Output the [X, Y] coordinate of the center of the cell containing the given text.  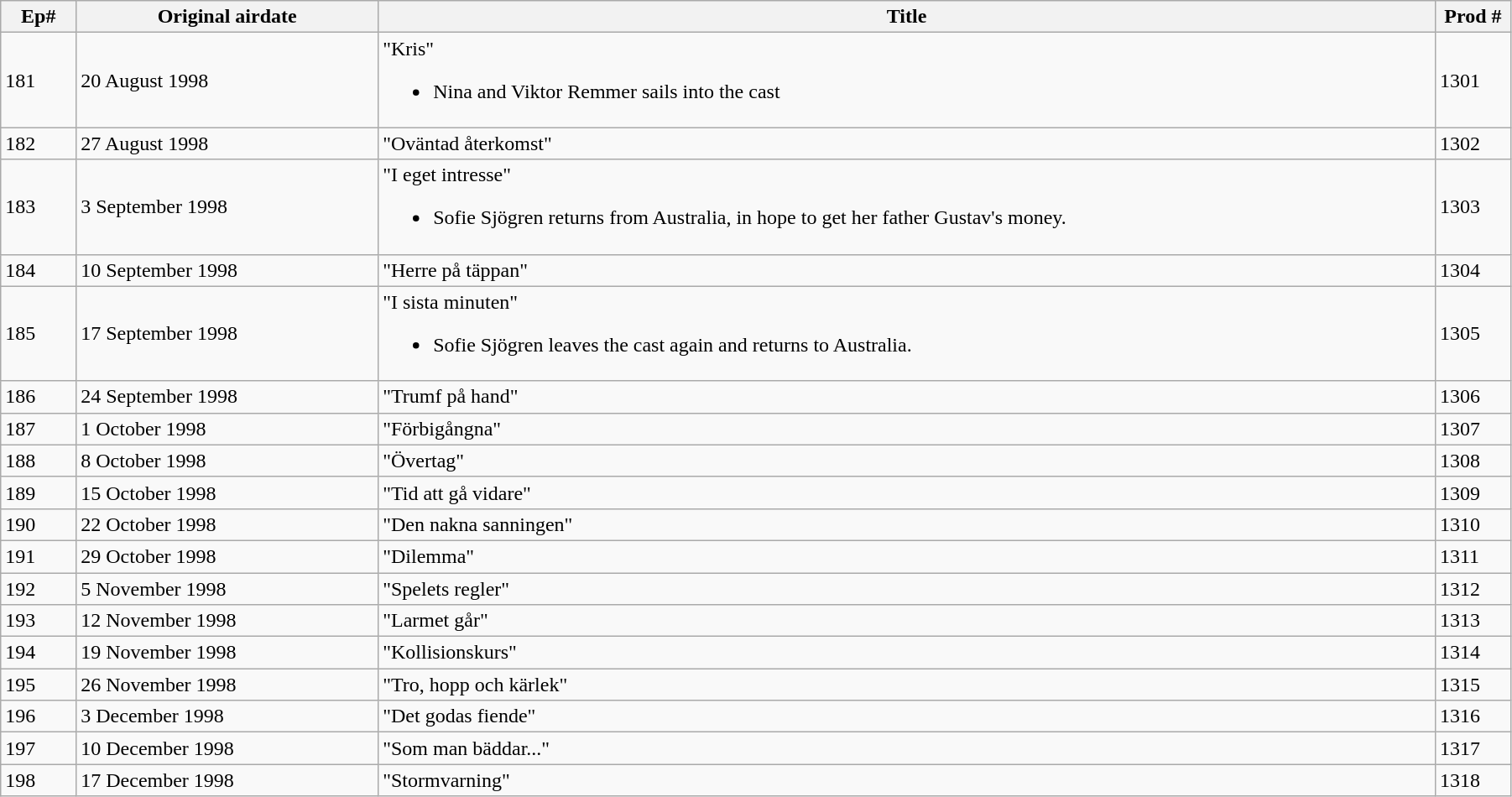
"I eget intresse"Sofie Sjögren returns from Australia, in hope to get her father Gustav's money. [907, 206]
1315 [1473, 685]
"Det godas fiende" [907, 716]
3 December 1998 [227, 716]
1302 [1473, 143]
3 September 1998 [227, 206]
17 December 1998 [227, 780]
"Den nakna sanningen" [907, 524]
187 [39, 429]
29 October 1998 [227, 556]
Ep# [39, 17]
183 [39, 206]
"Övertag" [907, 461]
1303 [1473, 206]
19 November 1998 [227, 653]
"Herre på täppan" [907, 270]
"Trumf på hand" [907, 397]
10 September 1998 [227, 270]
1317 [1473, 748]
"Kollisionskurs" [907, 653]
1307 [1473, 429]
1311 [1473, 556]
17 September 1998 [227, 334]
1305 [1473, 334]
"Spelets regler" [907, 588]
186 [39, 397]
182 [39, 143]
8 October 1998 [227, 461]
27 August 1998 [227, 143]
"Oväntad återkomst" [907, 143]
1313 [1473, 621]
1310 [1473, 524]
181 [39, 81]
26 November 1998 [227, 685]
1304 [1473, 270]
1308 [1473, 461]
1 October 1998 [227, 429]
1318 [1473, 780]
189 [39, 492]
"Larmet går" [907, 621]
10 December 1998 [227, 748]
192 [39, 588]
1314 [1473, 653]
191 [39, 556]
196 [39, 716]
190 [39, 524]
"Kris"Nina and Viktor Remmer sails into the cast [907, 81]
15 October 1998 [227, 492]
184 [39, 270]
22 October 1998 [227, 524]
5 November 1998 [227, 588]
185 [39, 334]
"Dilemma" [907, 556]
188 [39, 461]
"Förbigångna" [907, 429]
1301 [1473, 81]
"I sista minuten"Sofie Sjögren leaves the cast again and returns to Australia. [907, 334]
194 [39, 653]
"Som man bäddar..." [907, 748]
1306 [1473, 397]
"Stormvarning" [907, 780]
1316 [1473, 716]
Prod # [1473, 17]
193 [39, 621]
197 [39, 748]
"Tro, hopp och kärlek" [907, 685]
1309 [1473, 492]
Original airdate [227, 17]
195 [39, 685]
"Tid att gå vidare" [907, 492]
12 November 1998 [227, 621]
198 [39, 780]
24 September 1998 [227, 397]
Title [907, 17]
1312 [1473, 588]
20 August 1998 [227, 81]
